For the text-containing cell, return its midpoint in (x, y) coordinate format. 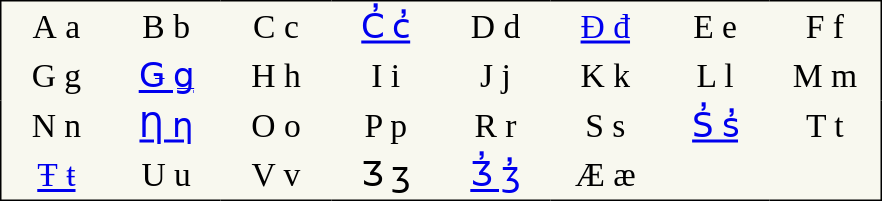
Đ đ (605, 26)
Æ æ (605, 175)
C c (276, 26)
F f (826, 26)
I i (386, 76)
Ǥ ǥ (166, 76)
G g (56, 76)
T t (826, 125)
O o (276, 125)
J j (496, 76)
K k (605, 76)
Ŧ ŧ (56, 175)
L l (715, 76)
B b (166, 26)
S s (605, 125)
P p (386, 125)
S̓ s̓ (715, 125)
А а (56, 26)
Ƞ ƞ (166, 125)
D d (496, 26)
U u (166, 175)
Ʒ ʒ (386, 175)
M m (826, 76)
N n (56, 125)
C̓ c̓ (386, 26)
E e (715, 26)
H h (276, 76)
R r (496, 125)
Ʒ̓ ʒ̓ (496, 175)
V v (276, 175)
